Provide the [X, Y] coordinate of the cell's center where the given text is located.  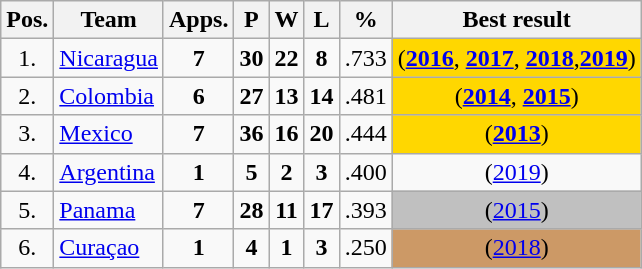
Best result [516, 20]
% [366, 20]
4. [28, 172]
14 [322, 96]
1. [28, 58]
(2018) [516, 248]
.250 [366, 248]
36 [252, 134]
17 [322, 210]
.481 [366, 96]
(2015) [516, 210]
Apps. [198, 20]
8 [322, 58]
20 [322, 134]
.444 [366, 134]
11 [286, 210]
P [252, 20]
Nicaragua [109, 58]
22 [286, 58]
L [322, 20]
(2019) [516, 172]
W [286, 20]
16 [286, 134]
Argentina [109, 172]
(2014, 2015) [516, 96]
6 [198, 96]
Colombia [109, 96]
Pos. [28, 20]
.400 [366, 172]
30 [252, 58]
Panama [109, 210]
27 [252, 96]
Curaçao [109, 248]
28 [252, 210]
3. [28, 134]
5 [252, 172]
2 [286, 172]
2. [28, 96]
.393 [366, 210]
13 [286, 96]
5. [28, 210]
Mexico [109, 134]
(2013) [516, 134]
6. [28, 248]
Team [109, 20]
(2016, 2017, 2018,2019) [516, 58]
.733 [366, 58]
4 [252, 248]
